Search for the cell housing the specified text and yield its (x, y) center coordinate. 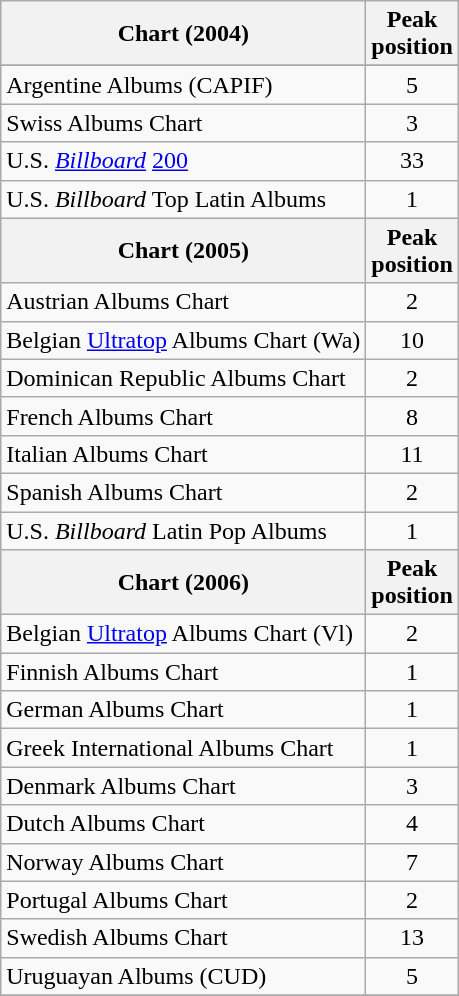
Swiss Albums Chart (184, 123)
U.S. Billboard Latin Pop Albums (184, 531)
Belgian Ultratop Albums Chart (Wa) (184, 340)
Austrian Albums Chart (184, 302)
33 (412, 161)
4 (412, 824)
8 (412, 416)
Argentine Albums (CAPIF) (184, 85)
Spanish Albums Chart (184, 492)
Finnish Albums Chart (184, 672)
Swedish Albums Chart (184, 938)
German Albums Chart (184, 710)
Chart (2004) (184, 34)
Dutch Albums Chart (184, 824)
Chart (2005) (184, 250)
10 (412, 340)
Italian Albums Chart (184, 454)
Denmark Albums Chart (184, 786)
7 (412, 862)
Dominican Republic Albums Chart (184, 378)
11 (412, 454)
Portugal Albums Chart (184, 900)
Uruguayan Albums (CUD) (184, 976)
Greek International Albums Chart (184, 748)
U.S. Billboard 200 (184, 161)
13 (412, 938)
Chart (2006) (184, 582)
Norway Albums Chart (184, 862)
Belgian Ultratop Albums Chart (Vl) (184, 634)
French Albums Chart (184, 416)
U.S. Billboard Top Latin Albums (184, 199)
